Output the (x, y) coordinate of the center of the cell containing the given text.  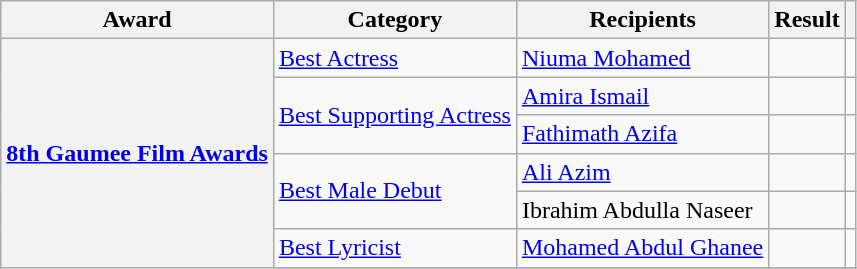
8th Gaumee Film Awards (138, 153)
Best Male Debut (394, 191)
Best Actress (394, 58)
Category (394, 20)
Niuma Mohamed (642, 58)
Recipients (642, 20)
Fathimath Azifa (642, 134)
Award (138, 20)
Ibrahim Abdulla Naseer (642, 210)
Best Lyricist (394, 248)
Amira Ismail (642, 96)
Mohamed Abdul Ghanee (642, 248)
Best Supporting Actress (394, 115)
Ali Azim (642, 172)
Result (807, 20)
